Capture the cell that displays the provided text and extract its (x, y) central coordinate. 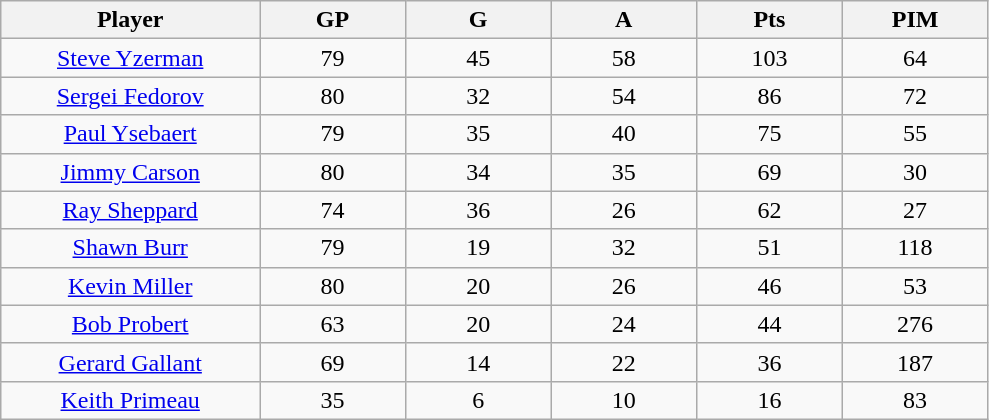
187 (915, 362)
45 (478, 58)
83 (915, 400)
22 (624, 362)
46 (770, 286)
55 (915, 134)
Kevin Miller (130, 286)
Paul Ysebaert (130, 134)
51 (770, 248)
19 (478, 248)
34 (478, 172)
74 (333, 210)
Player (130, 20)
GP (333, 20)
Bob Probert (130, 324)
30 (915, 172)
40 (624, 134)
103 (770, 58)
86 (770, 96)
Jimmy Carson (130, 172)
72 (915, 96)
Ray Sheppard (130, 210)
54 (624, 96)
62 (770, 210)
14 (478, 362)
27 (915, 210)
63 (333, 324)
44 (770, 324)
6 (478, 400)
75 (770, 134)
Gerard Gallant (130, 362)
Shawn Burr (130, 248)
Pts (770, 20)
118 (915, 248)
276 (915, 324)
53 (915, 286)
G (478, 20)
PIM (915, 20)
58 (624, 58)
10 (624, 400)
24 (624, 324)
A (624, 20)
16 (770, 400)
Steve Yzerman (130, 58)
Keith Primeau (130, 400)
Sergei Fedorov (130, 96)
64 (915, 58)
